Detect which cell encompasses the target text, then output its (x, y) center coordinate. 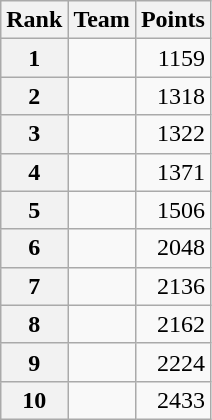
Team (102, 20)
1318 (172, 96)
Rank (34, 20)
2224 (172, 362)
7 (34, 286)
1506 (172, 210)
1322 (172, 134)
2 (34, 96)
1 (34, 58)
9 (34, 362)
5 (34, 210)
8 (34, 324)
10 (34, 400)
2162 (172, 324)
2433 (172, 400)
4 (34, 172)
1159 (172, 58)
Points (172, 20)
3 (34, 134)
1371 (172, 172)
2048 (172, 248)
2136 (172, 286)
6 (34, 248)
